Find where the given text appears and provide that cell's center as (x, y) coordinate. 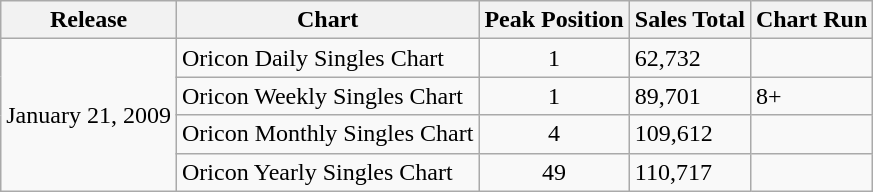
49 (554, 172)
Oricon Weekly Singles Chart (327, 96)
62,732 (690, 58)
Sales Total (690, 20)
January 21, 2009 (89, 115)
4 (554, 134)
Chart Run (811, 20)
8+ (811, 96)
Oricon Daily Singles Chart (327, 58)
109,612 (690, 134)
89,701 (690, 96)
110,717 (690, 172)
Peak Position (554, 20)
Oricon Yearly Singles Chart (327, 172)
Oricon Monthly Singles Chart (327, 134)
Chart (327, 20)
Release (89, 20)
